Return the (X, Y) coordinate for the center point of the cell that contains the specified text.  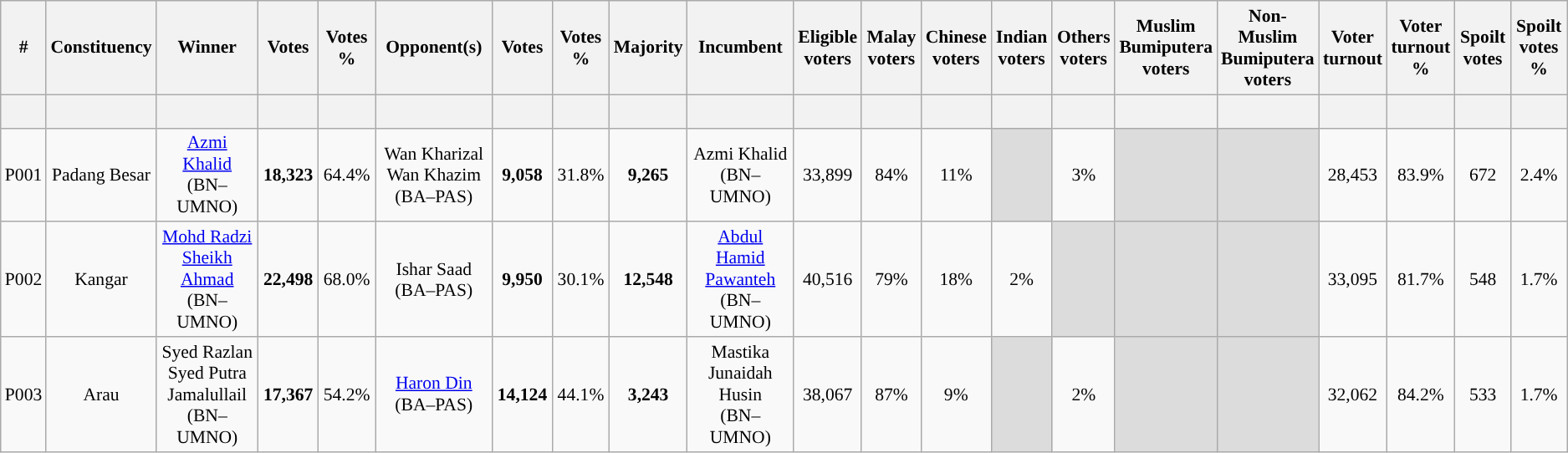
Spoilt votes (1484, 48)
22,498 (289, 280)
Others voters (1084, 48)
Padang Besar (100, 175)
87% (891, 394)
9,265 (649, 175)
33,899 (828, 175)
38,067 (828, 394)
Kangar (100, 280)
Indian voters (1022, 48)
84% (891, 175)
32,062 (1353, 394)
3,243 (649, 394)
Malay voters (891, 48)
18% (956, 280)
33,095 (1353, 280)
Ishar Saad(BA–PAS) (434, 280)
9,950 (523, 280)
672 (1484, 175)
18,323 (289, 175)
Mohd Radzi Sheikh Ahmad(BN–UMNO) (207, 280)
Spoilt votes % (1539, 48)
Abdul Hamid Pawanteh(BN–UMNO) (741, 280)
14,124 (523, 394)
Majority (649, 48)
9,058 (523, 175)
2.4% (1539, 175)
3% (1084, 175)
P003 (23, 394)
Muslim Bumiputera voters (1166, 48)
548 (1484, 280)
Incumbent (741, 48)
64.4% (346, 175)
83.9% (1420, 175)
54.2% (346, 394)
Winner (207, 48)
12,548 (649, 280)
30.1% (580, 280)
# (23, 48)
17,367 (289, 394)
Arau (100, 394)
11% (956, 175)
Opponent(s) (434, 48)
P002 (23, 280)
Chinese voters (956, 48)
Non-Muslim Bumiputera voters (1268, 48)
Voter turnout % (1420, 48)
28,453 (1353, 175)
40,516 (828, 280)
81.7% (1420, 280)
Haron Din(BA–PAS) (434, 394)
44.1% (580, 394)
31.8% (580, 175)
84.2% (1420, 394)
79% (891, 280)
533 (1484, 394)
Wan Kharizal Wan Khazim(BA–PAS) (434, 175)
68.0% (346, 280)
Syed Razlan Syed Putra Jamalullail(BN–UMNO) (207, 394)
P001 (23, 175)
Constituency (100, 48)
Eligible voters (828, 48)
Voter turnout (1353, 48)
Mastika Junaidah Husin(BN–UMNO) (741, 394)
9% (956, 394)
